Return [X, Y] of the center of cell containing provided text 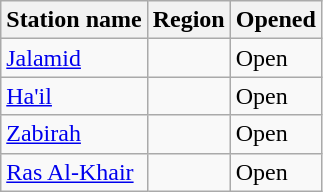
Ha'il [74, 96]
Opened [276, 20]
Region [188, 20]
Jalamid [74, 58]
Station name [74, 20]
Zabirah [74, 134]
Ras Al-Khair [74, 172]
